Capture the cell that displays the provided text and extract its [x, y] central coordinate. 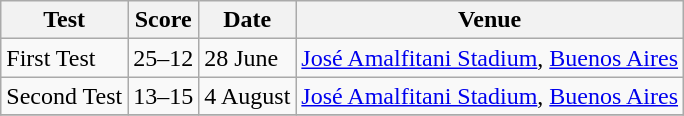
13–15 [164, 96]
Test [64, 20]
First Test [64, 58]
Score [164, 20]
Venue [490, 20]
4 August [248, 96]
25–12 [164, 58]
Date [248, 20]
Second Test [64, 96]
28 June [248, 58]
